Return (x, y) of the center of cell containing provided text 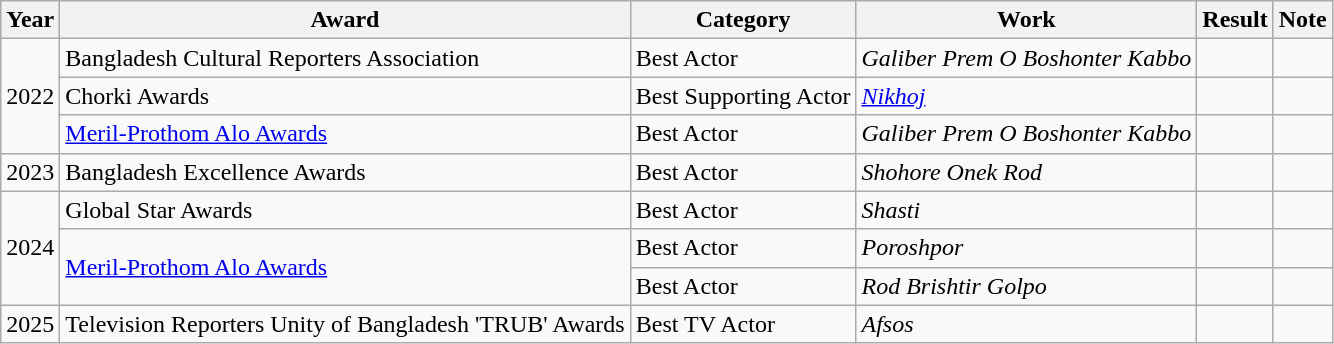
Shasti (1026, 210)
Category (743, 20)
Award (345, 20)
Note (1302, 20)
Work (1026, 20)
Best Supporting Actor (743, 96)
2025 (30, 324)
Rod Brishtir Golpo (1026, 286)
Bangladesh Cultural Reporters Association (345, 58)
Global Star Awards (345, 210)
Television Reporters Unity of Bangladesh 'TRUB' Awards (345, 324)
2023 (30, 172)
2022 (30, 96)
Bangladesh Excellence Awards (345, 172)
Chorki Awards (345, 96)
Result (1235, 20)
Afsos (1026, 324)
Poroshpor (1026, 248)
Shohore Onek Rod (1026, 172)
2024 (30, 248)
Nikhoj (1026, 96)
Year (30, 20)
Best TV Actor (743, 324)
